Return the [X, Y] coordinate for the center point of the cell that contains the specified text.  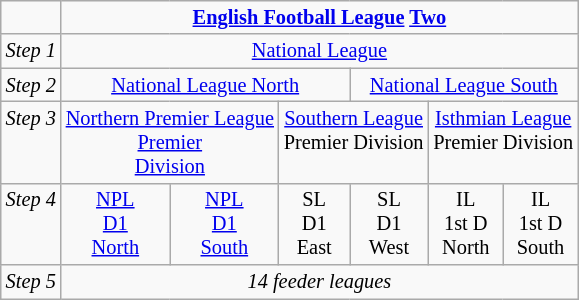
SLD1 East [314, 224]
Isthmian LeaguePremier Division [503, 142]
Step 3 [31, 142]
14 feeder leagues [320, 282]
Southern LeaguePremier Division [354, 142]
NPLD1 South [224, 224]
SLD1 West [390, 224]
Step 4 [31, 224]
NPLD1 North [116, 224]
National League North [206, 85]
English Football League Two [320, 17]
IL 1st DSouth [540, 224]
Northern Premier LeaguePremier Division [170, 142]
Step 5 [31, 282]
National League South [464, 85]
IL 1st DNorth [466, 224]
Step 1 [31, 51]
National League [320, 51]
Step 2 [31, 85]
